Provide the (X, Y) coordinate of the cell's center where the given text is located.  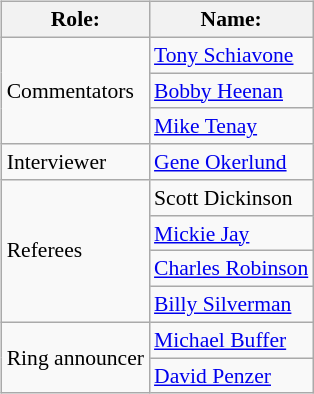
Ring announcer (76, 358)
Tony Schiavone (231, 55)
Role: (76, 20)
Michael Buffer (231, 340)
Interviewer (76, 162)
Name: (231, 20)
Scott Dickinson (231, 198)
Billy Silverman (231, 305)
Gene Okerlund (231, 162)
Charles Robinson (231, 269)
Commentators (76, 90)
Bobby Heenan (231, 91)
Referees (76, 251)
Mickie Jay (231, 233)
Mike Tenay (231, 126)
David Penzer (231, 376)
